Search for the cell housing the specified text and yield its [x, y] center coordinate. 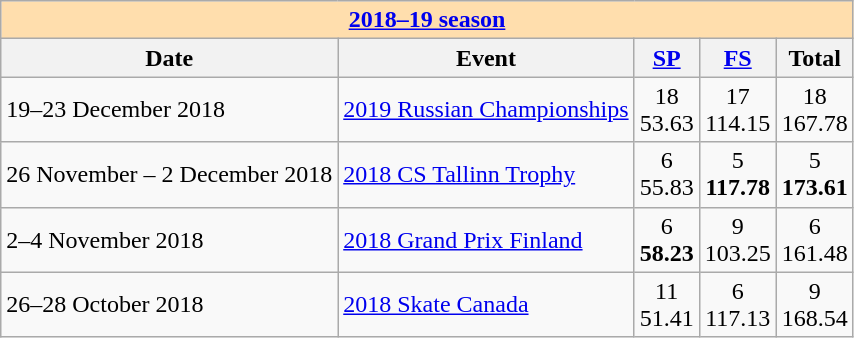
11 51.41 [666, 304]
5 117.78 [738, 174]
2018 Skate Canada [486, 304]
2019 Russian Championships [486, 110]
Event [486, 58]
2018 CS Tallinn Trophy [486, 174]
9 103.25 [738, 240]
Total [814, 58]
2018–19 season [428, 20]
18 53.63 [666, 110]
SP [666, 58]
19–23 December 2018 [170, 110]
5 173.61 [814, 174]
9 168.54 [814, 304]
2018 Grand Prix Finland [486, 240]
6 55.83 [666, 174]
6 161.48 [814, 240]
26–28 October 2018 [170, 304]
18 167.78 [814, 110]
2–4 November 2018 [170, 240]
6 58.23 [666, 240]
26 November – 2 December 2018 [170, 174]
Date [170, 58]
17 114.15 [738, 110]
FS [738, 58]
6 117.13 [738, 304]
